Output the [x, y] coordinate of the center of the cell containing the given text.  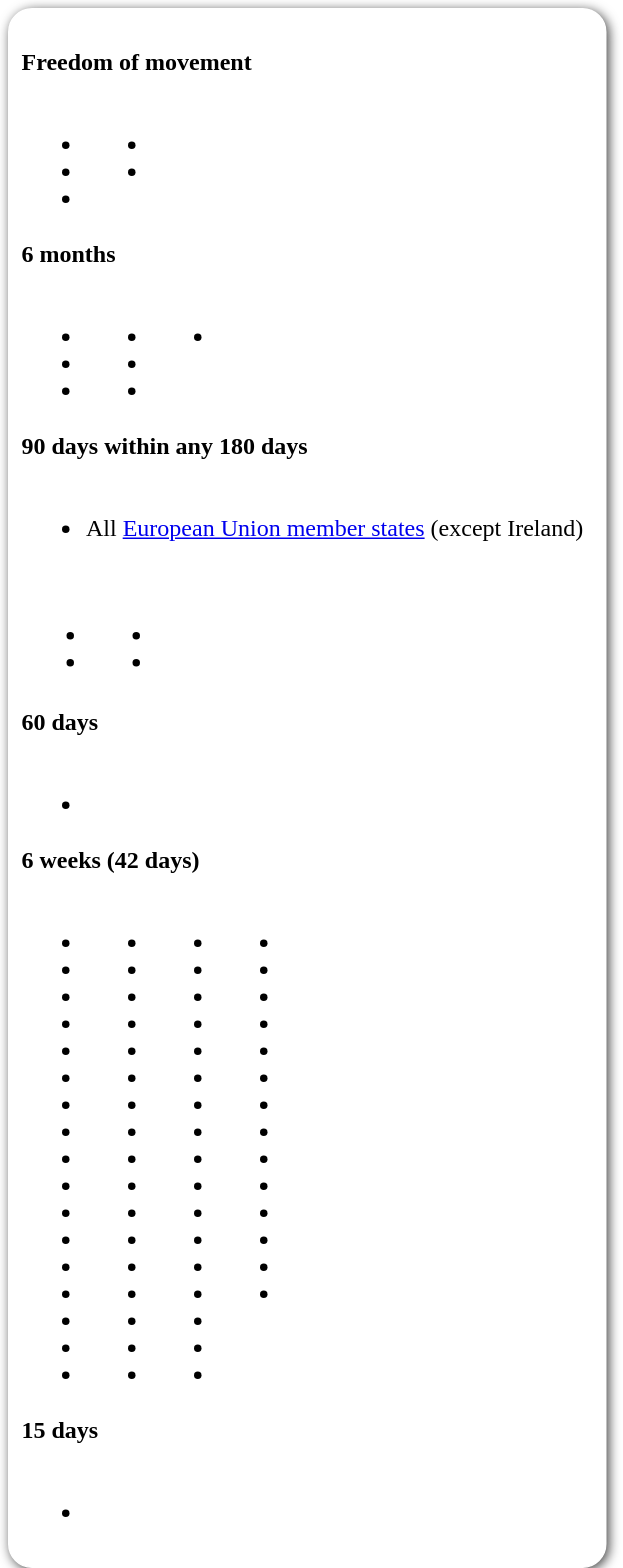
All European Union member states (except Ireland) [304, 584]
Freedom of movement 6 months 90 days within any 180 days All European Union member states (except Ireland) 60 days 6 weeks (42 days) 15 days [308, 788]
